Capture the cell that displays the provided text and extract its (X, Y) central coordinate. 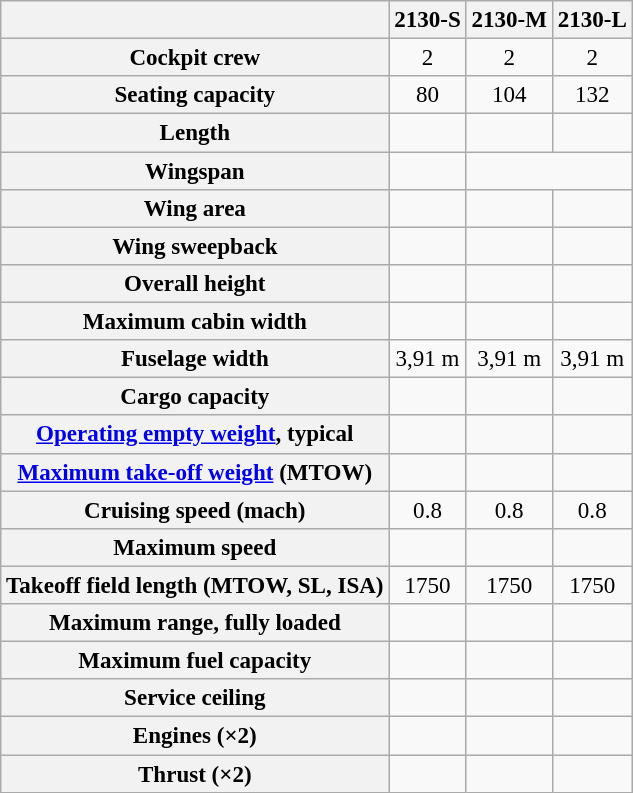
2130-S (428, 20)
Maximum take-off weight (MTOW) (195, 472)
Wingspan (195, 171)
Maximum cabin width (195, 322)
Service ceiling (195, 698)
Wing sweepback (195, 246)
2130-M (509, 20)
Length (195, 133)
Takeoff field length (MTOW, SL, ISA) (195, 585)
80 (428, 95)
Cockpit crew (195, 58)
Wing area (195, 209)
Overall height (195, 284)
Operating empty weight, typical (195, 435)
Maximum speed (195, 548)
Engines (×2) (195, 736)
Seating capacity (195, 95)
2130-L (592, 20)
Fuselage width (195, 359)
104 (509, 95)
Thrust (×2) (195, 774)
Cargo capacity (195, 397)
Maximum fuel capacity (195, 661)
Maximum range, fully loaded (195, 623)
Cruising speed (mach) (195, 510)
132 (592, 95)
